From the cell containing the given text, extract its center point as [X, Y] coordinate. 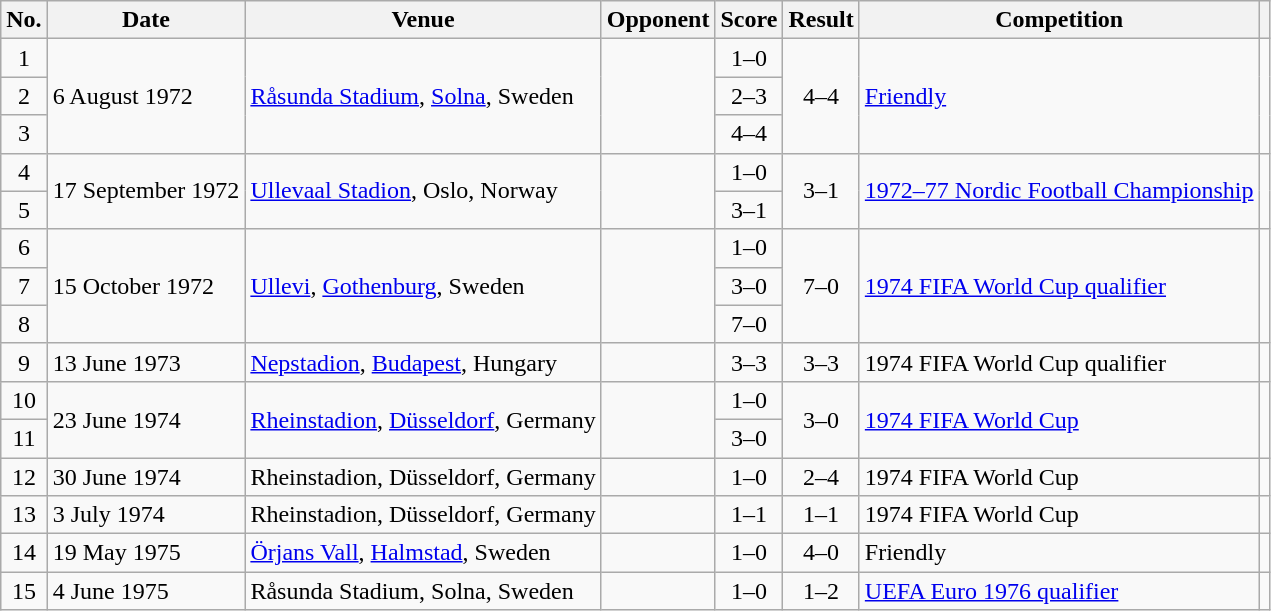
1972–77 Nordic Football Championship [1059, 191]
Ullevi, Gothenburg, Sweden [423, 286]
Date [146, 20]
15 [24, 591]
6 [24, 248]
19 May 1975 [146, 553]
2 [24, 96]
13 [24, 515]
8 [24, 324]
13 June 1973 [146, 362]
2–3 [749, 96]
Score [749, 20]
12 [24, 477]
1 [24, 58]
UEFA Euro 1976 qualifier [1059, 591]
11 [24, 438]
3 [24, 134]
1–2 [821, 591]
4 June 1975 [146, 591]
23 June 1974 [146, 419]
Competition [1059, 20]
Nepstadion, Budapest, Hungary [423, 362]
5 [24, 210]
Result [821, 20]
Venue [423, 20]
Ullevaal Stadion, Oslo, Norway [423, 191]
10 [24, 400]
4 [24, 172]
4–0 [821, 553]
15 October 1972 [146, 286]
Örjans Vall, Halmstad, Sweden [423, 553]
9 [24, 362]
Opponent [658, 20]
No. [24, 20]
2–4 [821, 477]
3 July 1974 [146, 515]
14 [24, 553]
17 September 1972 [146, 191]
7 [24, 286]
6 August 1972 [146, 96]
30 June 1974 [146, 477]
